For the text-containing cell, return its midpoint in [X, Y] coordinate format. 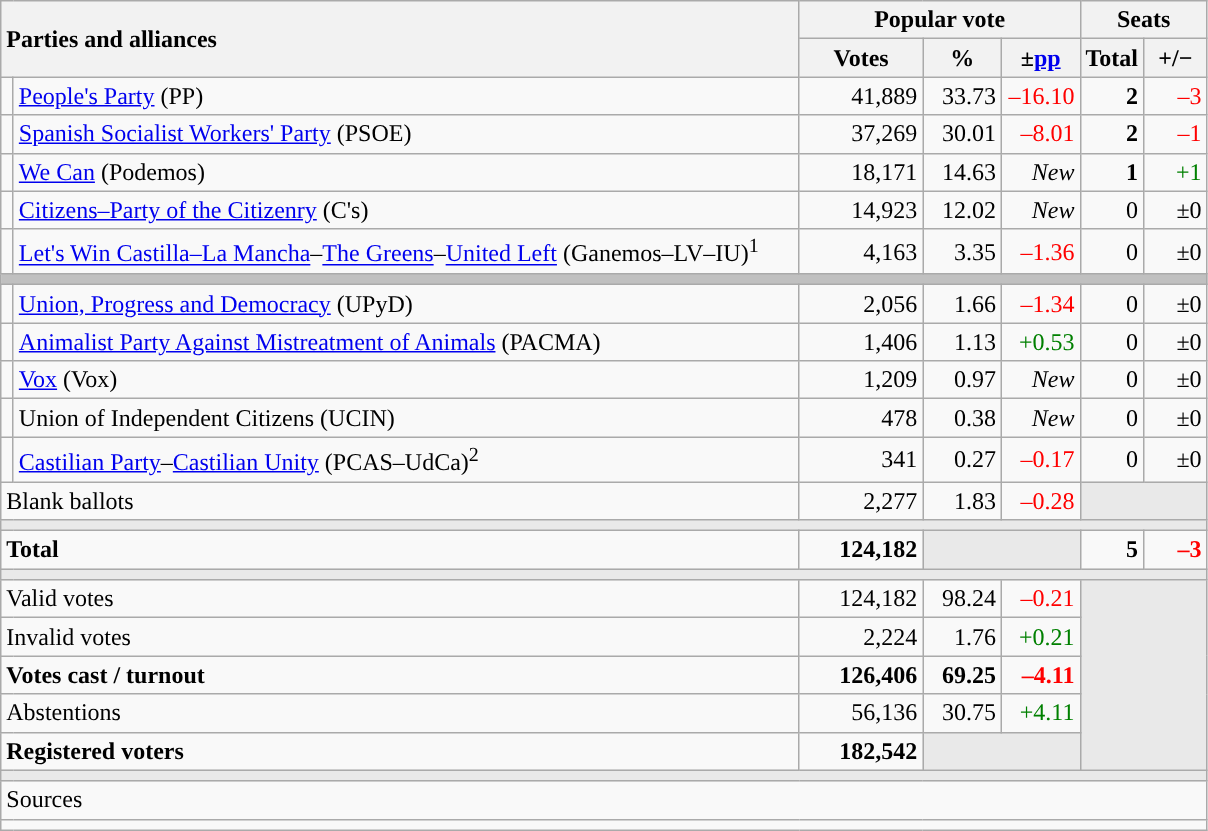
1 [1112, 172]
33.73 [962, 96]
98.24 [962, 599]
478 [861, 418]
Votes cast / turnout [400, 675]
–1.36 [1040, 252]
% [962, 58]
41,889 [861, 96]
–16.10 [1040, 96]
–8.01 [1040, 134]
Citizens–Party of the Citizenry (C's) [406, 210]
37,269 [861, 134]
+1 [1176, 172]
–0.28 [1040, 501]
–1.34 [1040, 304]
Union, Progress and Democracy (UPyD) [406, 304]
–0.17 [1040, 460]
1.83 [962, 501]
+0.21 [1040, 637]
14.63 [962, 172]
Blank ballots [400, 501]
Registered voters [400, 751]
3.35 [962, 252]
126,406 [861, 675]
Vox (Vox) [406, 380]
Valid votes [400, 599]
1.66 [962, 304]
–4.11 [1040, 675]
Parties and alliances [400, 39]
We Can (Podemos) [406, 172]
56,136 [861, 713]
341 [861, 460]
30.01 [962, 134]
Union of Independent Citizens (UCIN) [406, 418]
0.97 [962, 380]
0.38 [962, 418]
–0.21 [1040, 599]
Spanish Socialist Workers' Party (PSOE) [406, 134]
Invalid votes [400, 637]
Sources [604, 800]
+0.53 [1040, 342]
Popular vote [940, 20]
14,923 [861, 210]
1,406 [861, 342]
Votes [861, 58]
18,171 [861, 172]
+/− [1176, 58]
0.27 [962, 460]
2,224 [861, 637]
±pp [1040, 58]
Seats [1144, 20]
2,056 [861, 304]
2,277 [861, 501]
5 [1112, 550]
Castilian Party–Castilian Unity (PCAS–UdCa)2 [406, 460]
Abstentions [400, 713]
Let's Win Castilla–La Mancha–The Greens–United Left (Ganemos–LV–IU)1 [406, 252]
Animalist Party Against Mistreatment of Animals (PACMA) [406, 342]
30.75 [962, 713]
1.76 [962, 637]
1.13 [962, 342]
69.25 [962, 675]
1,209 [861, 380]
4,163 [861, 252]
People's Party (PP) [406, 96]
–1 [1176, 134]
+4.11 [1040, 713]
12.02 [962, 210]
182,542 [861, 751]
